Determine the (x, y) coordinate at the center of the cell enclosing the given text.  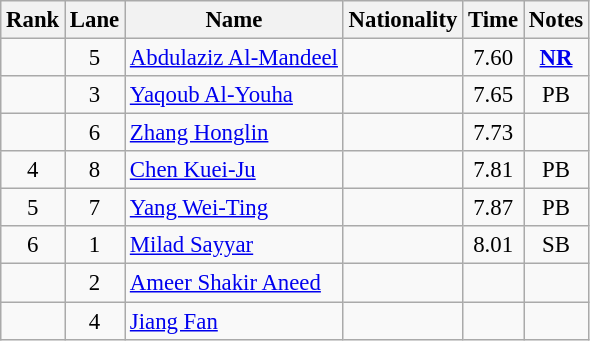
NR (556, 58)
2 (95, 283)
Time (494, 20)
Ameer Shakir Aneed (234, 283)
3 (95, 95)
1 (95, 245)
Chen Kuei-Ju (234, 170)
Yaqoub Al-Youha (234, 95)
7 (95, 208)
8 (95, 170)
Nationality (402, 20)
7.65 (494, 95)
7.73 (494, 133)
7.60 (494, 58)
Abdulaziz Al-Mandeel (234, 58)
8.01 (494, 245)
Name (234, 20)
Zhang Honglin (234, 133)
Jiang Fan (234, 321)
7.81 (494, 170)
SB (556, 245)
Yang Wei-Ting (234, 208)
Lane (95, 20)
Rank (33, 20)
Notes (556, 20)
Milad Sayyar (234, 245)
7.87 (494, 208)
